Provide the [x, y] coordinate of the cell's center where the given text is located.  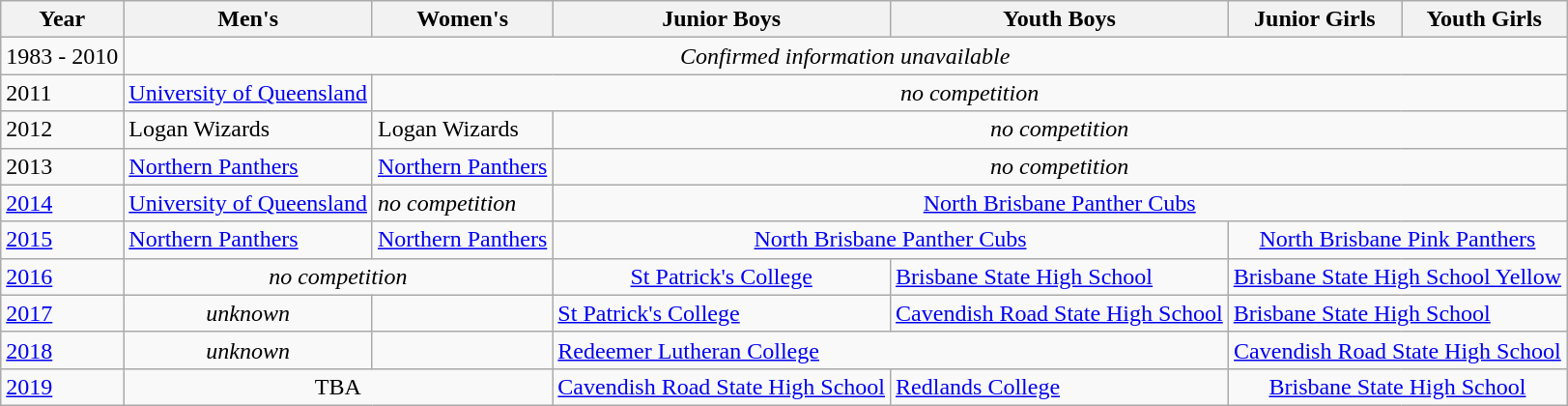
Brisbane State High School Yellow [1397, 276]
Redlands College [1060, 387]
2016 [62, 276]
Junior Boys [722, 19]
Redeemer Lutheran College [891, 350]
1983 - 2010 [62, 56]
Confirmed information unavailable [845, 56]
TBA [338, 387]
2017 [62, 313]
Women's [462, 19]
Youth Girls [1484, 19]
2013 [62, 166]
2015 [62, 240]
2011 [62, 93]
2018 [62, 350]
2019 [62, 387]
Men's [248, 19]
Year [62, 19]
2014 [62, 203]
Junior Girls [1314, 19]
Youth Boys [1060, 19]
2012 [62, 130]
North Brisbane Pink Panthers [1397, 240]
